Determine the (X, Y) coordinate at the center of the cell enclosing the given text.  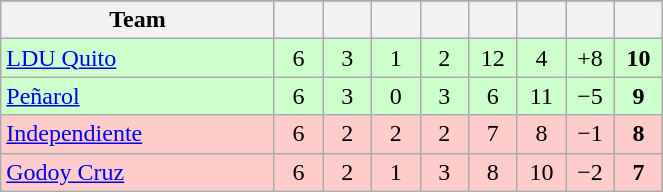
−5 (590, 96)
Godoy Cruz (138, 172)
−1 (590, 134)
−2 (590, 172)
+8 (590, 58)
9 (638, 96)
LDU Quito (138, 58)
0 (396, 96)
4 (542, 58)
Independiente (138, 134)
12 (494, 58)
Team (138, 20)
Peñarol (138, 96)
11 (542, 96)
